Scan for the cell matching the given text and deliver its (x, y) coordinate at center. 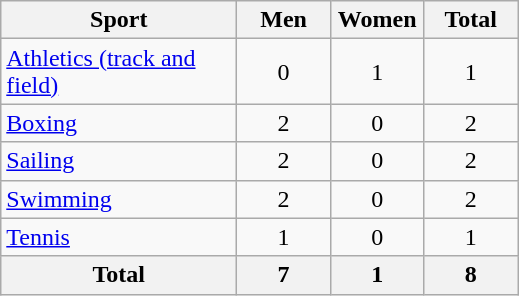
Sailing (119, 161)
Men (284, 20)
8 (471, 275)
Tennis (119, 237)
Women (377, 20)
Swimming (119, 199)
7 (284, 275)
Athletics (track and field) (119, 72)
Boxing (119, 123)
Sport (119, 20)
